Detect which cell encompasses the target text, then output its (X, Y) center coordinate. 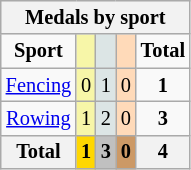
Medals by sport (96, 17)
Fencing (38, 85)
4 (163, 152)
Rowing (38, 118)
Sport (38, 51)
2 (106, 118)
